Detect which cell encompasses the target text, then output its [X, Y] center coordinate. 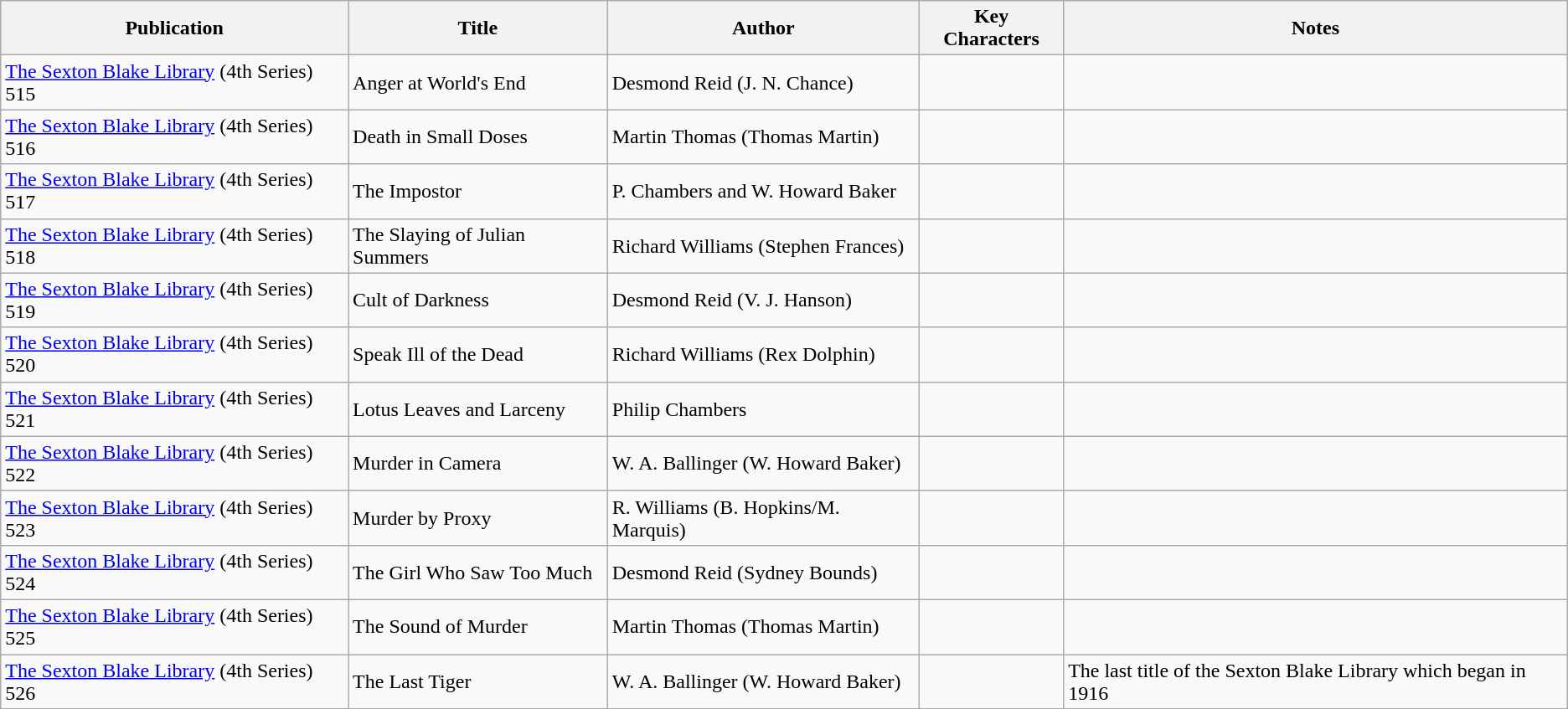
The Sexton Blake Library (4th Series) 523 [174, 517]
Murder by Proxy [478, 517]
The Sexton Blake Library (4th Series) 520 [174, 355]
Richard Williams (Stephen Frances) [763, 246]
The Sexton Blake Library (4th Series) 515 [174, 82]
The Sexton Blake Library (4th Series) 521 [174, 408]
Desmond Reid (J. N. Chance) [763, 82]
Notes [1316, 28]
Author [763, 28]
P. Chambers and W. Howard Baker [763, 191]
The Last Tiger [478, 681]
The Sound of Murder [478, 626]
Speak Ill of the Dead [478, 355]
Death in Small Doses [478, 137]
The Sexton Blake Library (4th Series) 526 [174, 681]
Lotus Leaves and Larceny [478, 408]
The Sexton Blake Library (4th Series) 522 [174, 464]
Desmond Reid (Sydney Bounds) [763, 573]
Cult of Darkness [478, 300]
The Sexton Blake Library (4th Series) 517 [174, 191]
Key Characters [992, 28]
The Slaying of Julian Summers [478, 246]
The Sexton Blake Library (4th Series) 518 [174, 246]
R. Williams (B. Hopkins/M. Marquis) [763, 517]
The last title of the Sexton Blake Library which began in 1916 [1316, 681]
The Sexton Blake Library (4th Series) 516 [174, 137]
The Sexton Blake Library (4th Series) 519 [174, 300]
The Sexton Blake Library (4th Series) 524 [174, 573]
Richard Williams (Rex Dolphin) [763, 355]
Publication [174, 28]
The Girl Who Saw Too Much [478, 573]
Philip Chambers [763, 408]
Title [478, 28]
Anger at World's End [478, 82]
The Sexton Blake Library (4th Series) 525 [174, 626]
Murder in Camera [478, 464]
Desmond Reid (V. J. Hanson) [763, 300]
The Impostor [478, 191]
